Find where the given text appears and provide that cell's center as [X, Y] coordinate. 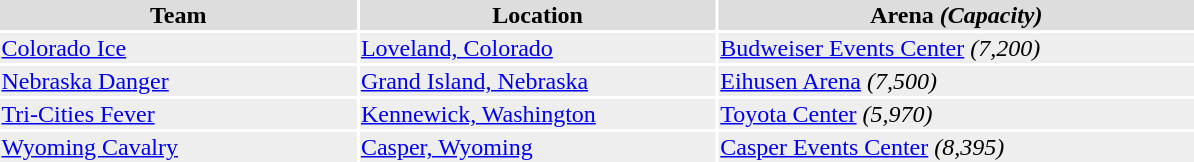
Location [537, 15]
Grand Island, Nebraska [537, 81]
Colorado Ice [178, 48]
Wyoming Cavalry [178, 147]
Loveland, Colorado [537, 48]
Kennewick, Washington [537, 114]
Toyota Center (5,970) [956, 114]
Team [178, 15]
Casper, Wyoming [537, 147]
Arena (Capacity) [956, 15]
Tri-Cities Fever [178, 114]
Budweiser Events Center (7,200) [956, 48]
Eihusen Arena (7,500) [956, 81]
Casper Events Center (8,395) [956, 147]
Nebraska Danger [178, 81]
